Find where the given text appears and provide that cell's center as [x, y] coordinate. 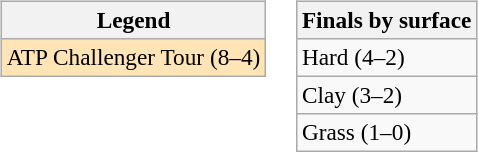
Clay (3–2) [387, 95]
Legend [133, 20]
Hard (4–2) [387, 57]
ATP Challenger Tour (8–4) [133, 57]
Finals by surface [387, 20]
Grass (1–0) [387, 133]
